Capture the cell that displays the provided text and extract its (x, y) central coordinate. 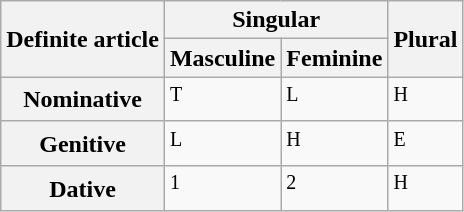
1 (222, 188)
Masculine (222, 58)
E (426, 144)
Dative (83, 188)
2 (334, 188)
Feminine (334, 58)
T (222, 100)
Plural (426, 39)
Genitive (83, 144)
Singular (276, 20)
Definite article (83, 39)
Nominative (83, 100)
